Provide the [X, Y] coordinate of the cell's center where the given text is located.  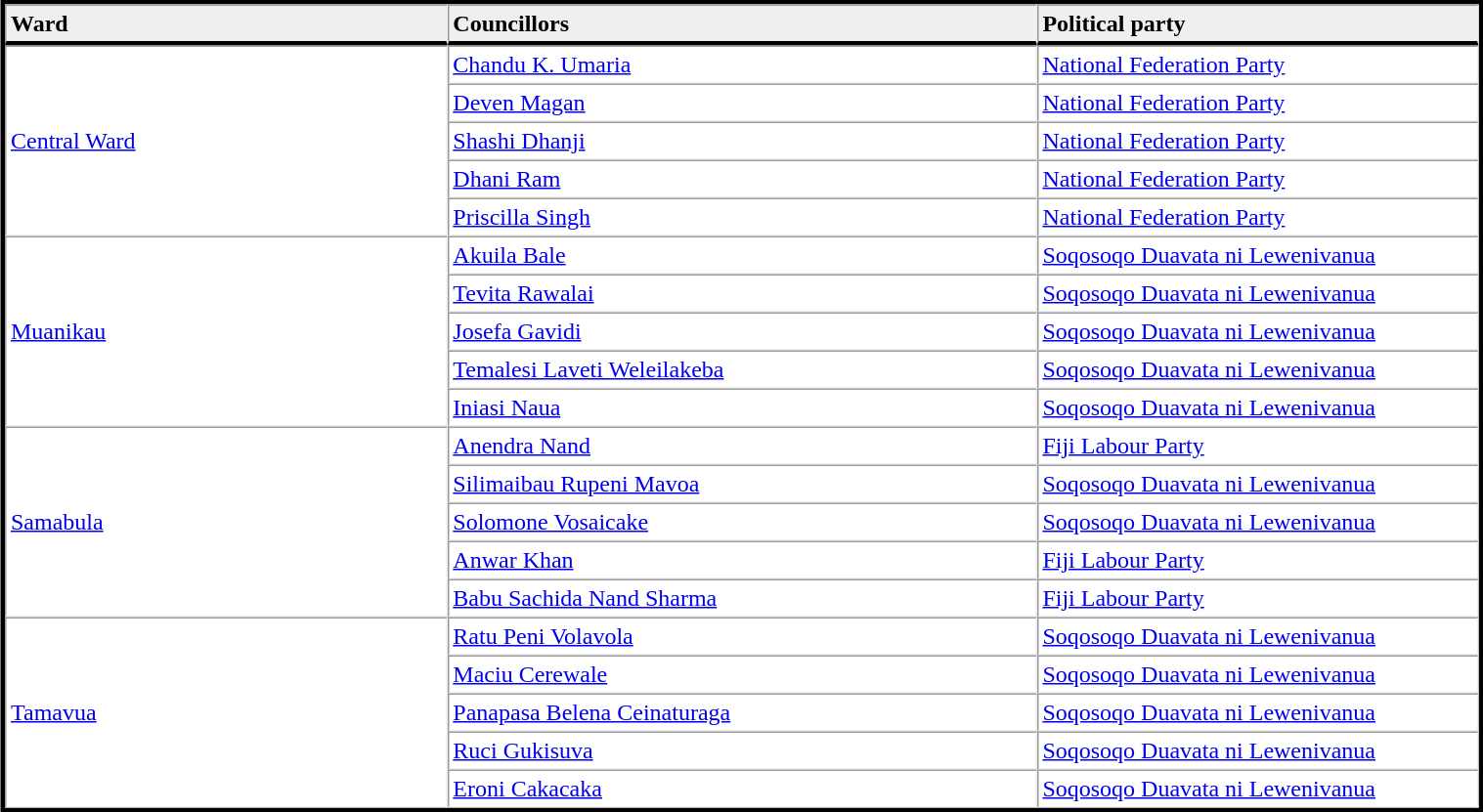
Anwar Khan [741, 561]
Political party [1257, 24]
Temalesi Laveti Weleilakeba [741, 369]
Eroni Cakacaka [741, 790]
Solomone Vosaicake [741, 522]
Deven Magan [741, 104]
Silimaibau Rupeni Mavoa [741, 485]
Samabula [226, 522]
Babu Sachida Nand Sharma [741, 598]
Ward [226, 24]
Ratu Peni Volavola [741, 637]
Panapasa Belena Ceinaturaga [741, 713]
Josefa Gavidi [741, 332]
Priscilla Singh [741, 217]
Muanikau [226, 332]
Chandu K. Umaria [741, 64]
Ruci Gukisuva [741, 750]
Shashi Dhanji [741, 141]
Anendra Nand [741, 446]
Tevita Rawalai [741, 293]
Councillors [741, 24]
Central Ward [226, 141]
Dhani Ram [741, 180]
Maciu Cerewale [741, 674]
Iniasi Naua [741, 408]
Akuila Bale [741, 256]
Tamavua [226, 713]
